Return (X, Y) of the center of cell containing provided text 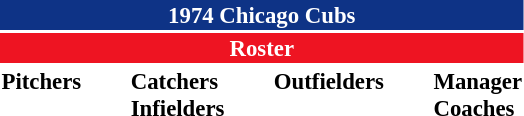
Roster (262, 48)
1974 Chicago Cubs (262, 15)
